Return [X, Y] of the center of cell containing provided text 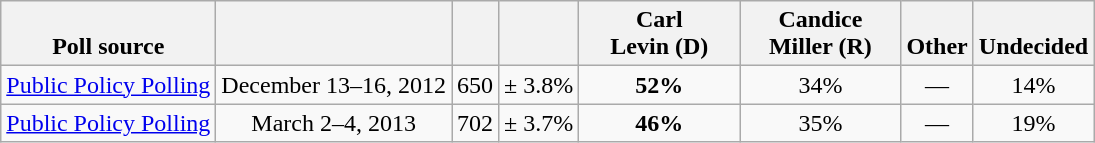
± 3.8% [539, 85]
CarlLevin (D) [660, 34]
19% [1033, 123]
December 13–16, 2012 [334, 85]
CandiceMiller (R) [820, 34]
Undecided [1033, 34]
650 [476, 85]
± 3.7% [539, 123]
34% [820, 85]
14% [1033, 85]
March 2–4, 2013 [334, 123]
46% [660, 123]
52% [660, 85]
Other [937, 34]
35% [820, 123]
702 [476, 123]
Poll source [108, 34]
